Return the [x, y] coordinate for the center point of the cell that contains the specified text.  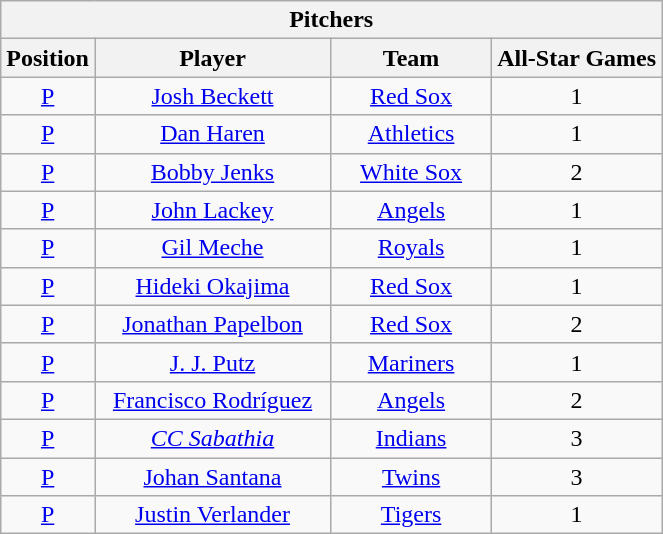
Player [212, 58]
Josh Beckett [212, 96]
Francisco Rodríguez [212, 400]
Justin Verlander [212, 515]
Position [48, 58]
Indians [412, 438]
Royals [412, 248]
Twins [412, 477]
Johan Santana [212, 477]
Mariners [412, 362]
Team [412, 58]
White Sox [412, 172]
CC Sabathia [212, 438]
Gil Meche [212, 248]
Dan Haren [212, 134]
Jonathan Papelbon [212, 324]
Tigers [412, 515]
Pitchers [332, 20]
Hideki Okajima [212, 286]
All-Star Games [577, 58]
Athletics [412, 134]
John Lackey [212, 210]
Bobby Jenks [212, 172]
J. J. Putz [212, 362]
